Output the (x, y) coordinate of the center of the cell containing the given text.  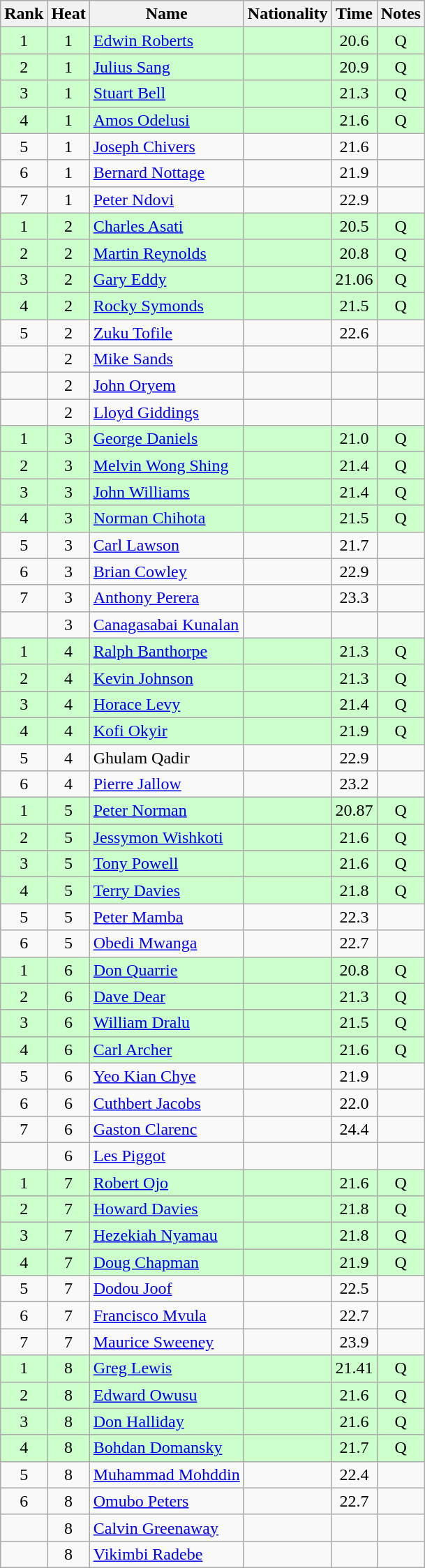
Bohdan Domansky (166, 1448)
21.41 (355, 1368)
Canagasabai Kunalan (166, 625)
Bernard Nottage (166, 173)
Kevin Johnson (166, 678)
Don Halliday (166, 1421)
Rank (24, 14)
Tony Powell (166, 864)
Brian Cowley (166, 572)
Ghulam Qadir (166, 757)
Dave Dear (166, 996)
21.06 (355, 279)
21.0 (355, 439)
20.5 (355, 226)
William Dralu (166, 1023)
Time (355, 14)
George Daniels (166, 439)
Greg Lewis (166, 1368)
Horace Levy (166, 704)
Peter Ndovi (166, 200)
Terry Davies (166, 890)
22.0 (355, 1103)
24.4 (355, 1129)
20.6 (355, 40)
Gary Eddy (166, 279)
22.3 (355, 917)
Carl Archer (166, 1050)
Vikimbi Radebe (166, 1554)
Name (166, 14)
Dodou Joof (166, 1289)
John Oryem (166, 386)
Ralph Banthorpe (166, 651)
Edward Owusu (166, 1395)
Jessymon Wishkoti (166, 837)
Maurice Sweeney (166, 1342)
Yeo Kian Chye (166, 1076)
Hezekiah Nyamau (166, 1236)
Gaston Clarenc (166, 1129)
Howard Davies (166, 1209)
Francisco Mvula (166, 1315)
Pierre Jallow (166, 784)
Edwin Roberts (166, 40)
Obedi Mwanga (166, 943)
John Williams (166, 492)
Julius Sang (166, 67)
Melvin Wong Shing (166, 465)
Zuku Tofile (166, 333)
Peter Mamba (166, 917)
Amos Odelusi (166, 120)
Joseph Chivers (166, 147)
Mike Sands (166, 359)
22.6 (355, 333)
Cuthbert Jacobs (166, 1103)
23.3 (355, 598)
Calvin Greenaway (166, 1528)
Muhammad Mohddin (166, 1474)
23.9 (355, 1342)
Martin Reynolds (166, 253)
Kofi Okyir (166, 731)
20.9 (355, 67)
Norman Chihota (166, 518)
Notes (401, 14)
Les Piggot (166, 1156)
Heat (68, 14)
Peter Norman (166, 811)
Robert Ojo (166, 1183)
Lloyd Giddings (166, 412)
Anthony Perera (166, 598)
23.2 (355, 784)
22.5 (355, 1289)
Charles Asati (166, 226)
Nationality (288, 14)
Doug Chapman (166, 1262)
Don Quarrie (166, 970)
Stuart Bell (166, 94)
22.4 (355, 1474)
Carl Lawson (166, 545)
Rocky Symonds (166, 306)
Omubo Peters (166, 1501)
20.87 (355, 811)
